Locate the cell with the specified text and output its (X, Y) center coordinate. 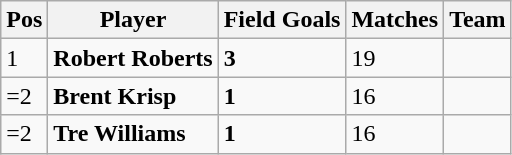
Robert Roberts (133, 58)
Matches (395, 20)
Pos (24, 20)
Player (133, 20)
Team (478, 20)
Field Goals (282, 20)
3 (282, 58)
Brent Krisp (133, 96)
19 (395, 58)
Tre Williams (133, 134)
